Identify which cell holds the provided text, then report its [x, y] central coordinate. 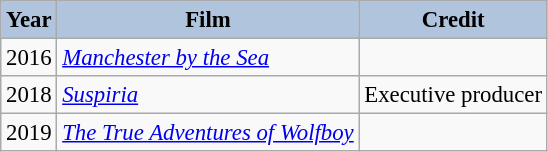
2018 [29, 95]
Manchester by the Sea [208, 58]
2019 [29, 133]
Year [29, 20]
2016 [29, 58]
Credit [453, 20]
Film [208, 20]
The True Adventures of Wolfboy [208, 133]
Suspiria [208, 95]
Executive producer [453, 95]
